Pinpoint the cell where the given text exists, returning its (X, Y) midpoint coordinate. 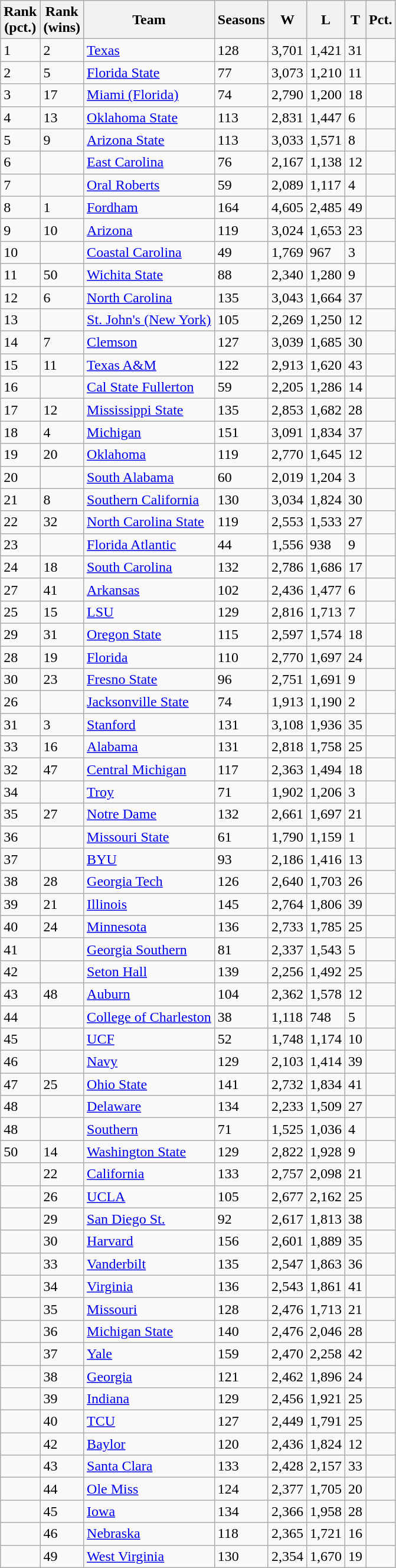
145 (241, 904)
1,620 (326, 365)
110 (241, 657)
1,902 (287, 792)
1,653 (326, 230)
1,543 (326, 949)
2,428 (287, 1466)
96 (241, 680)
1,645 (326, 455)
1,036 (326, 1129)
Georgia Southern (149, 949)
1,691 (326, 680)
Virginia (149, 1286)
2,233 (287, 1107)
120 (241, 1444)
Mississippi State (149, 410)
1,414 (326, 1062)
1,685 (326, 343)
1,721 (326, 1534)
1,118 (287, 1016)
St. John's (New York) (149, 320)
60 (241, 477)
1,200 (326, 95)
1,117 (326, 185)
1,174 (326, 1039)
College of Charleston (149, 1016)
2,157 (326, 1466)
Fordham (149, 207)
2,362 (287, 994)
3,701 (287, 50)
LSU (149, 612)
Washington State (149, 1152)
92 (241, 1219)
1,494 (326, 770)
164 (241, 207)
2,046 (326, 1331)
1,204 (326, 477)
2,269 (287, 320)
Michigan State (149, 1331)
UCLA (149, 1197)
117 (241, 770)
61 (241, 837)
Navy (149, 1062)
Auburn (149, 994)
1,896 (326, 1377)
Southern California (149, 500)
TCU (149, 1422)
Oregon State (149, 634)
Delaware (149, 1107)
1,670 (326, 1556)
141 (241, 1084)
1,813 (326, 1219)
2,470 (287, 1354)
2,822 (287, 1152)
1,928 (326, 1152)
Wichita State (149, 275)
T (355, 20)
1,913 (287, 702)
2,485 (326, 207)
1,769 (287, 252)
1,863 (326, 1264)
93 (241, 859)
2,089 (287, 185)
2,256 (287, 972)
Minnesota (149, 927)
Baylor (149, 1444)
156 (241, 1241)
748 (326, 1016)
2,764 (287, 904)
Ole Miss (149, 1489)
2,365 (287, 1534)
Team (149, 20)
1,806 (326, 904)
1,921 (326, 1399)
Oklahoma (149, 455)
124 (241, 1489)
3,033 (287, 140)
1,492 (326, 972)
Georgia Tech (149, 882)
Rank(pct.) (20, 20)
151 (241, 432)
2,354 (287, 1556)
Rank(wins) (62, 20)
2,103 (287, 1062)
122 (241, 365)
118 (241, 1534)
2,547 (287, 1264)
Ohio State (149, 1084)
2,751 (287, 680)
2,363 (287, 770)
2,205 (287, 387)
Vanderbilt (149, 1264)
2,019 (287, 477)
2,258 (326, 1354)
Stanford (149, 725)
77 (241, 73)
1,664 (326, 297)
121 (241, 1377)
1,758 (326, 747)
1,159 (326, 837)
Missouri (149, 1309)
Yale (149, 1354)
Central Michigan (149, 770)
L (326, 20)
Santa Clara (149, 1466)
1,705 (326, 1489)
115 (241, 634)
1,138 (326, 162)
1,206 (326, 792)
88 (241, 275)
3,073 (287, 73)
Arizona State (149, 140)
Indiana (149, 1399)
2,162 (326, 1197)
2,818 (287, 747)
2,553 (287, 522)
2,377 (287, 1489)
1,280 (326, 275)
2,449 (287, 1422)
1,210 (326, 73)
2,337 (287, 949)
2,640 (287, 882)
1,889 (326, 1241)
1,686 (326, 567)
2,732 (287, 1084)
Illinois (149, 904)
76 (241, 162)
1,533 (326, 522)
1,936 (326, 725)
1,525 (287, 1129)
2,757 (287, 1174)
159 (241, 1354)
2,366 (287, 1511)
3,091 (287, 432)
4,605 (287, 207)
Cal State Fullerton (149, 387)
2,786 (287, 567)
Florida Atlantic (149, 545)
1,447 (326, 118)
Oral Roberts (149, 185)
Clemson (149, 343)
1,748 (287, 1039)
967 (326, 252)
Texas A&M (149, 365)
2,913 (287, 365)
3,034 (287, 500)
Texas (149, 50)
1,416 (326, 859)
2,790 (287, 95)
Arkansas (149, 589)
81 (241, 949)
Oklahoma State (149, 118)
1,250 (326, 320)
2,098 (326, 1174)
104 (241, 994)
Seton Hall (149, 972)
Southern (149, 1129)
Miami (Florida) (149, 95)
3,108 (287, 725)
1,703 (326, 882)
Iowa (149, 1511)
Notre Dame (149, 814)
2,733 (287, 927)
Fresno State (149, 680)
Arizona (149, 230)
Florida (149, 657)
Jacksonville State (149, 702)
Missouri State (149, 837)
102 (241, 589)
W (287, 20)
1,190 (326, 702)
California (149, 1174)
2,167 (287, 162)
Seasons (241, 20)
UCF (149, 1039)
2,853 (287, 410)
2,456 (287, 1399)
2,186 (287, 859)
San Diego St. (149, 1219)
140 (241, 1331)
52 (241, 1039)
1,286 (326, 387)
Pct. (381, 20)
2,816 (287, 612)
1,958 (326, 1511)
3,024 (287, 230)
139 (241, 972)
1,556 (287, 545)
1,785 (326, 927)
North Carolina (149, 297)
2,340 (287, 275)
1,574 (326, 634)
1,421 (326, 50)
Florida State (149, 73)
1,477 (326, 589)
3,043 (287, 297)
Georgia (149, 1377)
South Alabama (149, 477)
1,509 (326, 1107)
1,861 (326, 1286)
1,682 (326, 410)
1,791 (326, 1422)
2,617 (287, 1219)
2,677 (287, 1197)
126 (241, 882)
Nebraska (149, 1534)
1,578 (326, 994)
Michigan (149, 432)
2,831 (287, 118)
Alabama (149, 747)
Harvard (149, 1241)
East Carolina (149, 162)
2,543 (287, 1286)
Troy (149, 792)
2,661 (287, 814)
938 (326, 545)
3,039 (287, 343)
1,790 (287, 837)
West Virginia (149, 1556)
BYU (149, 859)
North Carolina State (149, 522)
2,601 (287, 1241)
2,462 (287, 1377)
Coastal Carolina (149, 252)
South Carolina (149, 567)
2,597 (287, 634)
1,571 (326, 140)
